From the cell containing the given text, extract its center point as [X, Y] coordinate. 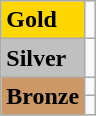
Gold [43, 20]
Silver [43, 58]
Bronze [43, 96]
